Capture the cell that displays the provided text and extract its [X, Y] central coordinate. 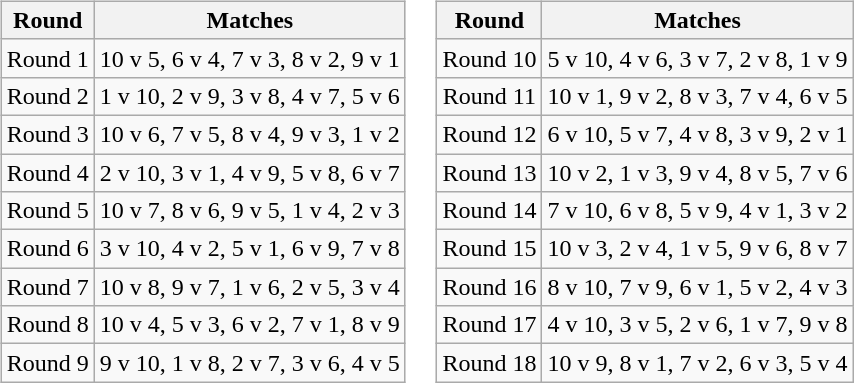
Round 9 [48, 363]
Round 17 [490, 325]
Round 7 [48, 287]
1 v 10, 2 v 9, 3 v 8, 4 v 7, 5 v 6 [250, 96]
6 v 10, 5 v 7, 4 v 8, 3 v 9, 2 v 1 [698, 134]
10 v 1, 9 v 2, 8 v 3, 7 v 4, 6 v 5 [698, 96]
Round 13 [490, 173]
8 v 10, 7 v 9, 6 v 1, 5 v 2, 4 v 3 [698, 287]
Round 4 [48, 173]
10 v 8, 9 v 7, 1 v 6, 2 v 5, 3 v 4 [250, 287]
10 v 3, 2 v 4, 1 v 5, 9 v 6, 8 v 7 [698, 249]
Round 10 [490, 58]
7 v 10, 6 v 8, 5 v 9, 4 v 1, 3 v 2 [698, 211]
Round 11 [490, 96]
Round 5 [48, 211]
9 v 10, 1 v 8, 2 v 7, 3 v 6, 4 v 5 [250, 363]
3 v 10, 4 v 2, 5 v 1, 6 v 9, 7 v 8 [250, 249]
Round 6 [48, 249]
10 v 2, 1 v 3, 9 v 4, 8 v 5, 7 v 6 [698, 173]
4 v 10, 3 v 5, 2 v 6, 1 v 7, 9 v 8 [698, 325]
Round 2 [48, 96]
Round 3 [48, 134]
10 v 6, 7 v 5, 8 v 4, 9 v 3, 1 v 2 [250, 134]
Round 1 [48, 58]
Round 8 [48, 325]
10 v 9, 8 v 1, 7 v 2, 6 v 3, 5 v 4 [698, 363]
Round 14 [490, 211]
10 v 4, 5 v 3, 6 v 2, 7 v 1, 8 v 9 [250, 325]
5 v 10, 4 v 6, 3 v 7, 2 v 8, 1 v 9 [698, 58]
Round 16 [490, 287]
Round 15 [490, 249]
2 v 10, 3 v 1, 4 v 9, 5 v 8, 6 v 7 [250, 173]
10 v 5, 6 v 4, 7 v 3, 8 v 2, 9 v 1 [250, 58]
10 v 7, 8 v 6, 9 v 5, 1 v 4, 2 v 3 [250, 211]
Round 12 [490, 134]
Round 18 [490, 363]
